Return (X, Y) of the center of cell containing provided text 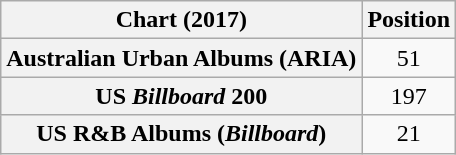
51 (409, 58)
197 (409, 96)
Position (409, 20)
21 (409, 134)
Australian Urban Albums (ARIA) (182, 58)
Chart (2017) (182, 20)
US Billboard 200 (182, 96)
US R&B Albums (Billboard) (182, 134)
